For the text-containing cell, return its midpoint in [X, Y] coordinate format. 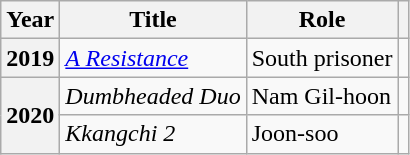
Role [322, 20]
Nam Gil-hoon [322, 96]
South prisoner [322, 58]
2020 [30, 115]
A Resistance [153, 58]
Kkangchi 2 [153, 134]
Dumbheaded Duo [153, 96]
2019 [30, 58]
Title [153, 20]
Joon-soo [322, 134]
Year [30, 20]
